Identify which cell holds the provided text, then report its (x, y) central coordinate. 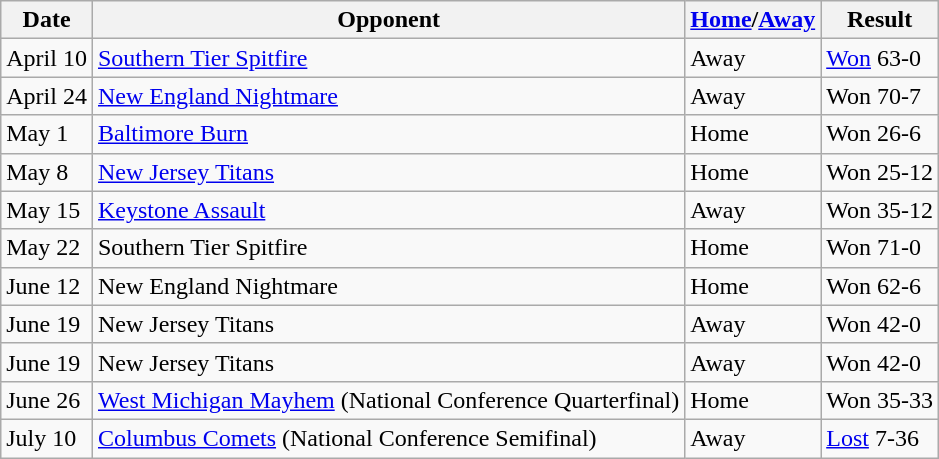
Won 26-6 (880, 134)
June 26 (47, 400)
Date (47, 20)
Won 25-12 (880, 172)
June 12 (47, 286)
Home/Away (753, 20)
May 8 (47, 172)
May 22 (47, 248)
Won 35-33 (880, 400)
Result (880, 20)
West Michigan Mayhem (National Conference Quarterfinal) (388, 400)
May 1 (47, 134)
Opponent (388, 20)
Won 70-7 (880, 96)
Won 71-0 (880, 248)
April 10 (47, 58)
Won 62-6 (880, 286)
Won 63-0 (880, 58)
July 10 (47, 438)
Lost 7-36 (880, 438)
April 24 (47, 96)
Keystone Assault (388, 210)
Columbus Comets (National Conference Semifinal) (388, 438)
Won 35-12 (880, 210)
May 15 (47, 210)
Baltimore Burn (388, 134)
